Search for the cell housing the specified text and yield its [x, y] center coordinate. 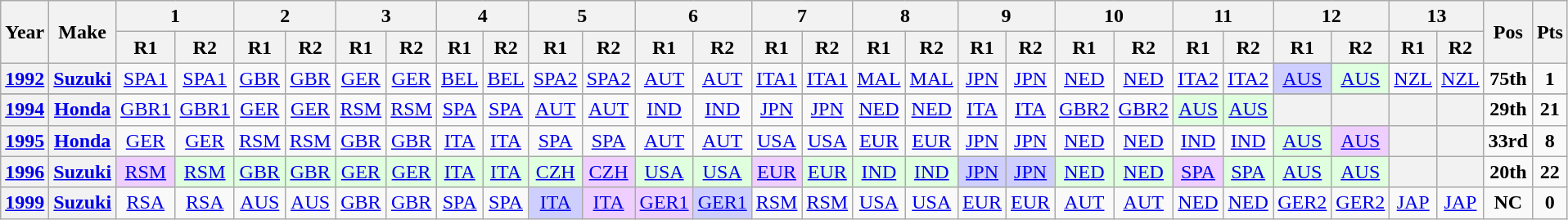
Pts [1550, 32]
21 [1550, 110]
3 [386, 16]
1994 [25, 110]
1996 [25, 172]
5 [582, 16]
NC [1507, 203]
6 [693, 16]
29th [1507, 110]
7 [802, 16]
22 [1550, 172]
13 [1437, 16]
12 [1331, 16]
1995 [25, 141]
0 [1550, 203]
75th [1507, 79]
11 [1223, 16]
10 [1115, 16]
Year [25, 32]
Pos [1507, 32]
1999 [25, 203]
Make [83, 32]
2 [285, 16]
33rd [1507, 141]
20th [1507, 172]
1992 [25, 79]
4 [483, 16]
9 [1006, 16]
